Search for the cell housing the specified text and yield its (x, y) center coordinate. 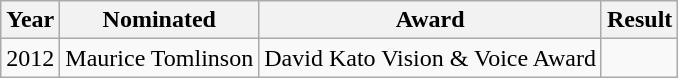
2012 (30, 58)
Result (639, 20)
Year (30, 20)
Nominated (160, 20)
David Kato Vision & Voice Award (430, 58)
Maurice Tomlinson (160, 58)
Award (430, 20)
